Return the [X, Y] coordinate for the center point of the cell that contains the specified text.  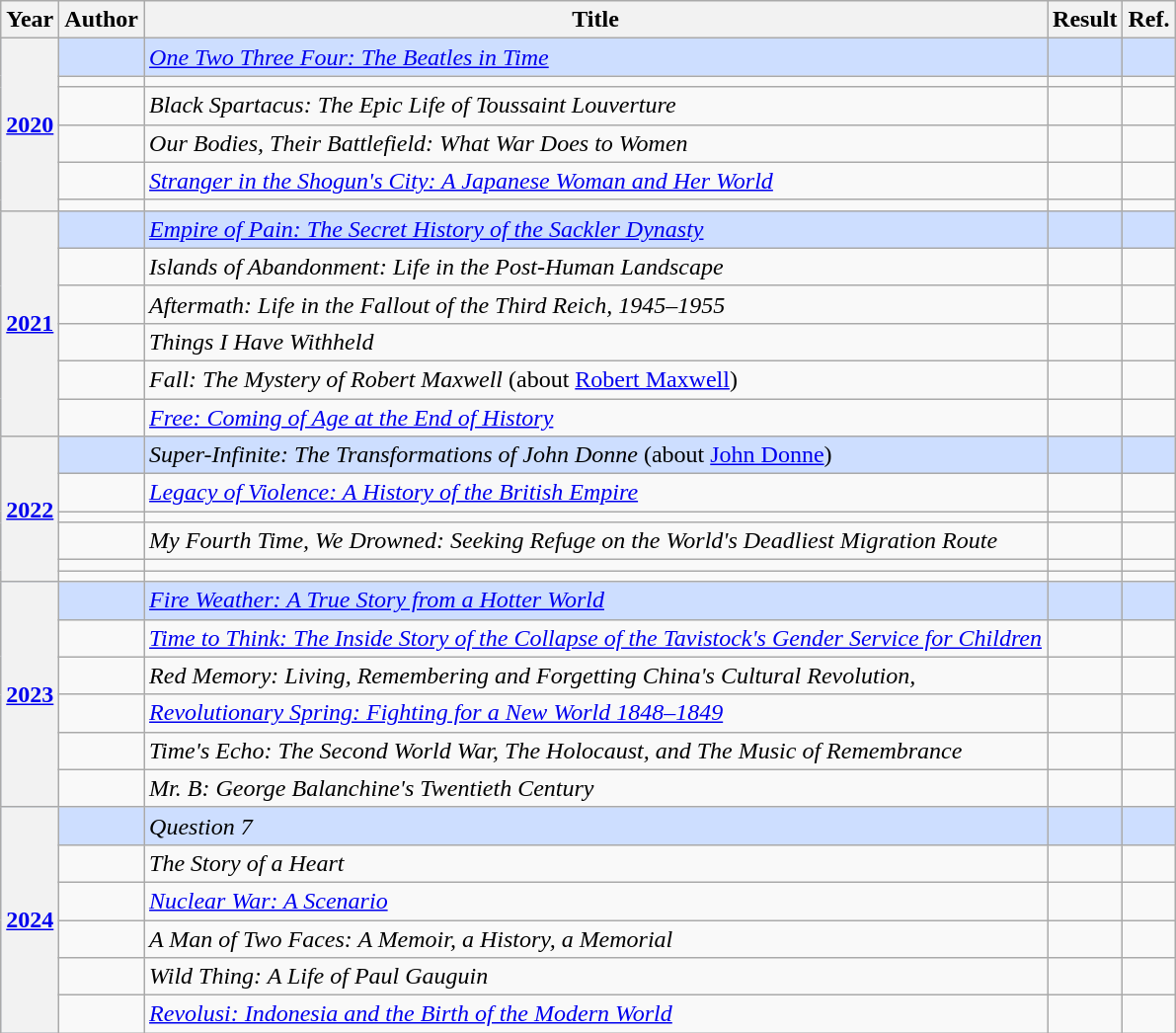
My Fourth Time, We Drowned: Seeking Refuge on the World's Deadliest Migration Route [596, 541]
A Man of Two Faces: A Memoir, a History, a Memorial [596, 939]
Revolutionary Spring: Fighting for a New World 1848–1849 [596, 713]
Stranger in the Shogun's City: A Japanese Woman and Her World [596, 181]
Title [596, 20]
2021 [30, 323]
2024 [30, 919]
Fire Weather: A True Story from a Hotter World [596, 600]
Result [1085, 20]
Red Memory: Living, Remembering and Forgetting China's Cultural Revolution, [596, 675]
Free: Coming of Age at the End of History [596, 418]
Islands of Abandonment: Life in the Post-Human Landscape [596, 267]
Year [30, 20]
Super-Infinite: The Transformations of John Donne (about John Donne) [596, 455]
Question 7 [596, 826]
Revolusi: Indonesia and the Birth of the Modern World [596, 1014]
Black Spartacus: The Epic Life of Toussaint Louverture [596, 106]
2022 [30, 510]
Time to Think: The Inside Story of the Collapse of the Tavistock's Gender Service for Children [596, 638]
Time's Echo: The Second World War, The Holocaust, and The Music of Remembrance [596, 751]
Legacy of Violence: A History of the British Empire [596, 493]
Ref. [1149, 20]
Fall: The Mystery of Robert Maxwell (about Robert Maxwell) [596, 379]
Mr. B: George Balanchine's Twentieth Century [596, 788]
Empire of Pain: The Secret History of the Sackler Dynasty [596, 229]
Things I Have Withheld [596, 342]
2020 [30, 124]
The Story of a Heart [596, 863]
One Two Three Four: The Beatles in Time [596, 57]
Our Bodies, Their Battlefield: What War Does to Women [596, 143]
Aftermath: Life in the Fallout of the Third Reich, 1945–1955 [596, 304]
2023 [30, 694]
Wild Thing: A Life of Paul Gauguin [596, 977]
Nuclear War: A Scenario [596, 901]
Author [102, 20]
